From the cell containing the given text, extract its center point as (x, y) coordinate. 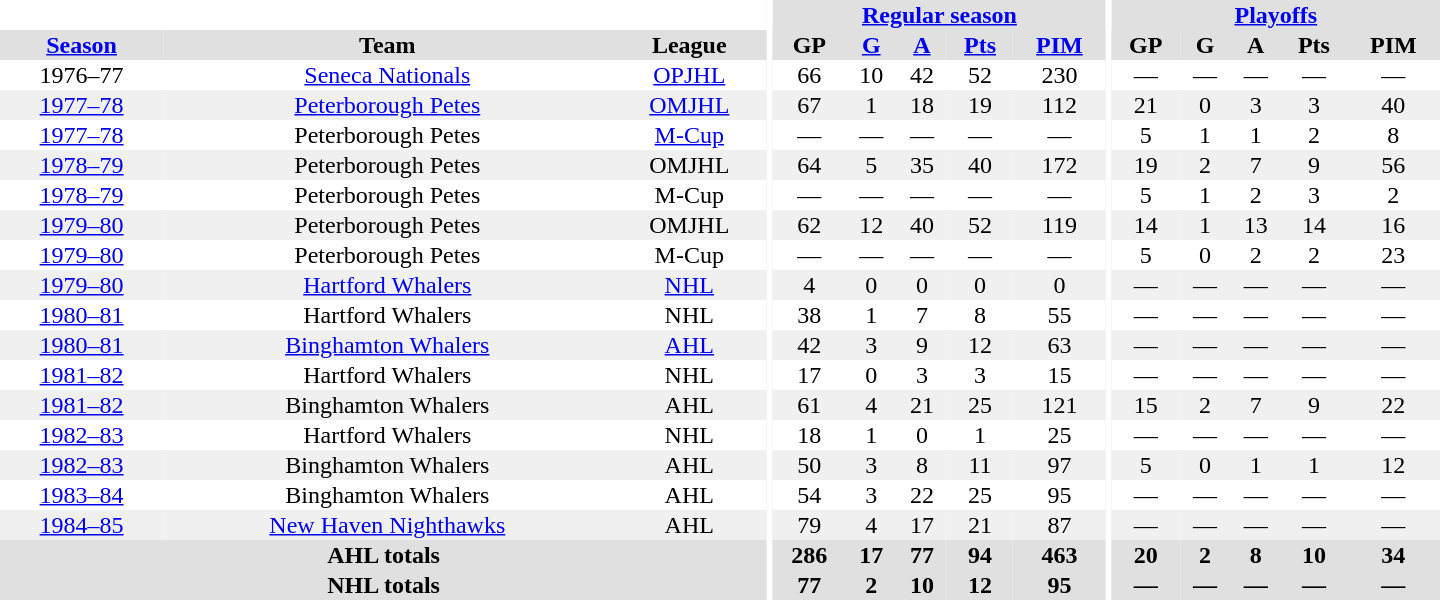
112 (1060, 105)
NHL totals (384, 585)
League (689, 45)
20 (1146, 555)
Playoffs (1276, 15)
94 (980, 555)
64 (810, 165)
87 (1060, 525)
11 (980, 465)
Season (82, 45)
Seneca Nationals (387, 75)
23 (1394, 255)
38 (810, 315)
34 (1394, 555)
Team (387, 45)
13 (1256, 225)
79 (810, 525)
16 (1394, 225)
67 (810, 105)
66 (810, 75)
463 (1060, 555)
230 (1060, 75)
New Haven Nighthawks (387, 525)
OPJHL (689, 75)
1984–85 (82, 525)
55 (1060, 315)
54 (810, 495)
62 (810, 225)
Regular season (940, 15)
119 (1060, 225)
121 (1060, 405)
35 (922, 165)
1976–77 (82, 75)
172 (1060, 165)
286 (810, 555)
AHL totals (384, 555)
56 (1394, 165)
61 (810, 405)
1983–84 (82, 495)
63 (1060, 345)
97 (1060, 465)
50 (810, 465)
